For the text-containing cell, return its midpoint in (x, y) coordinate format. 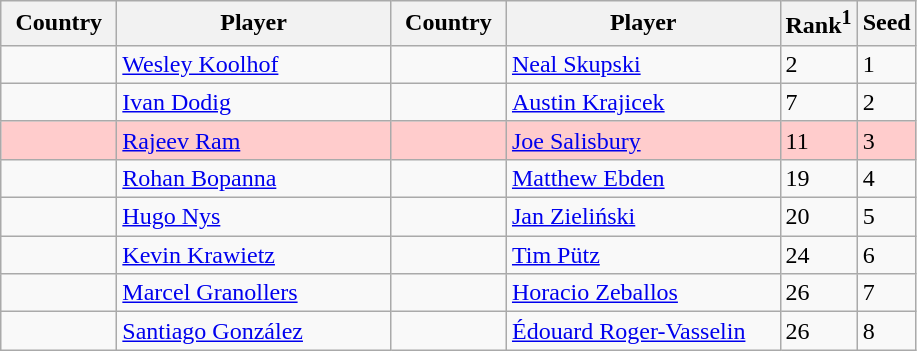
Matthew Ebden (643, 178)
Ivan Dodig (254, 102)
24 (818, 255)
19 (818, 178)
Joe Salisbury (643, 140)
Jan Zieliński (643, 217)
Marcel Granollers (254, 293)
8 (886, 331)
Wesley Koolhof (254, 64)
Tim Pütz (643, 255)
Rajeev Ram (254, 140)
Hugo Nys (254, 217)
Horacio Zeballos (643, 293)
3 (886, 140)
Rank1 (818, 24)
1 (886, 64)
Santiago González (254, 331)
Seed (886, 24)
20 (818, 217)
Rohan Bopanna (254, 178)
Édouard Roger-Vasselin (643, 331)
4 (886, 178)
5 (886, 217)
Neal Skupski (643, 64)
Kevin Krawietz (254, 255)
Austin Krajicek (643, 102)
11 (818, 140)
6 (886, 255)
